Pinpoint the cell where the given text exists, returning its [X, Y] midpoint coordinate. 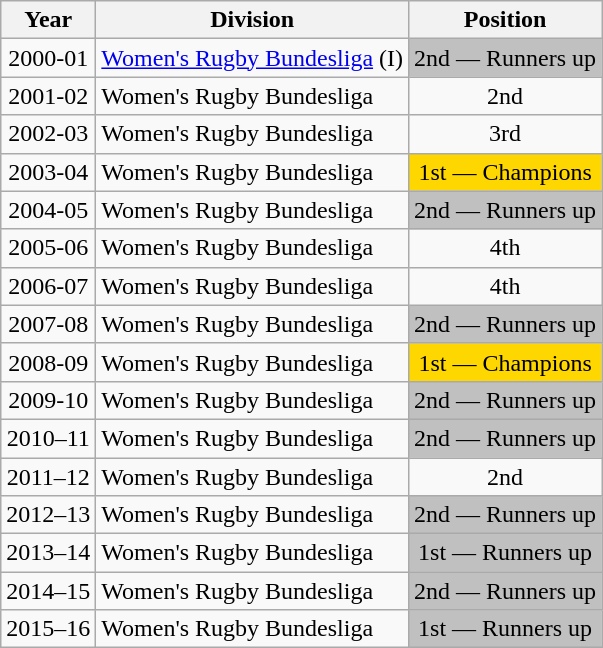
Year [48, 20]
2008-09 [48, 362]
2010–11 [48, 438]
2006-07 [48, 286]
2015–16 [48, 629]
2001-02 [48, 96]
2007-08 [48, 324]
2002-03 [48, 134]
2012–13 [48, 515]
2003-04 [48, 172]
2011–12 [48, 477]
Women's Rugby Bundesliga (I) [252, 58]
2000-01 [48, 58]
3rd [506, 134]
2009-10 [48, 400]
2004-05 [48, 210]
Position [506, 20]
2014–15 [48, 591]
2013–14 [48, 553]
Division [252, 20]
2005-06 [48, 248]
